Pinpoint the cell where the given text exists, returning its [X, Y] midpoint coordinate. 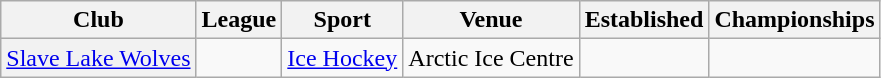
League [239, 20]
Slave Lake Wolves [98, 58]
Sport [342, 20]
Club [98, 20]
Venue [491, 20]
Ice Hockey [342, 58]
Arctic Ice Centre [491, 58]
Championships [794, 20]
Established [644, 20]
